Identify which cell holds the provided text, then report its (X, Y) central coordinate. 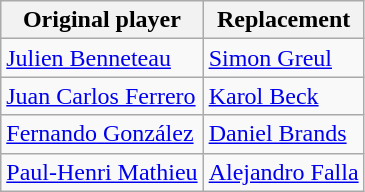
Julien Benneteau (102, 58)
Replacement (284, 20)
Karol Beck (284, 96)
Daniel Brands (284, 134)
Alejandro Falla (284, 172)
Original player (102, 20)
Paul-Henri Mathieu (102, 172)
Fernando González (102, 134)
Juan Carlos Ferrero (102, 96)
Simon Greul (284, 58)
